Identify which cell holds the provided text, then report its [x, y] central coordinate. 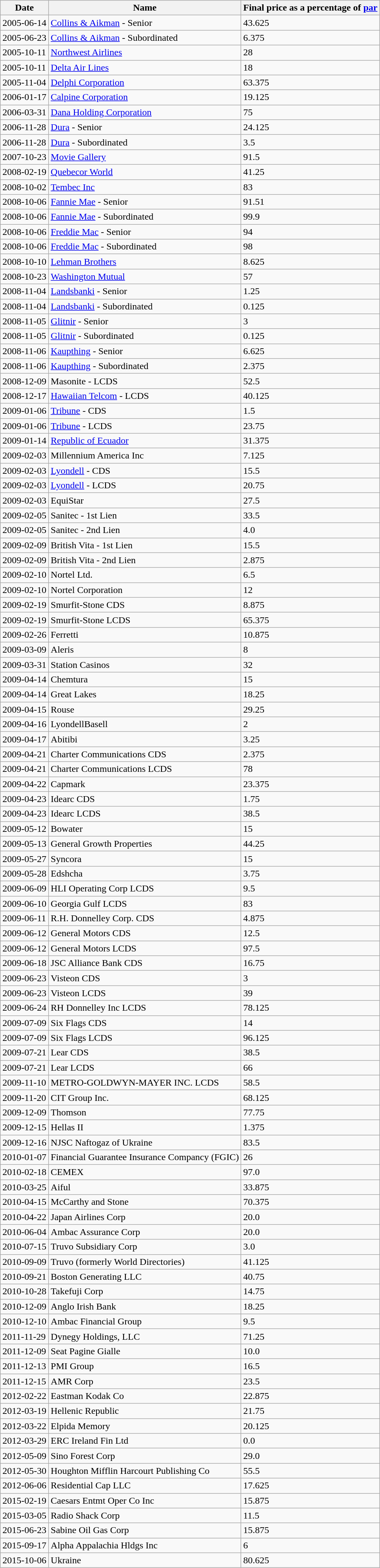
68.125 [311, 1097]
2010-02-18 [24, 1172]
Freddie Mac - Senior [145, 232]
52.5 [311, 381]
26 [311, 1157]
Ambac Financial Group [145, 1321]
Residential Cap LLC [145, 1486]
Fannie Mae - Senior [145, 202]
2010-10-28 [24, 1292]
Great Lakes [145, 695]
Financial Guarantee Insurance Compancy (FGIC) [145, 1157]
2 [311, 724]
Ferretti [145, 635]
20.125 [311, 1426]
57 [311, 276]
Six Flags LCDS [145, 1038]
6.625 [311, 351]
91.5 [311, 157]
Lyondell - CDS [145, 471]
58.5 [311, 1082]
2008-12-09 [24, 381]
29.0 [311, 1456]
2010-12-09 [24, 1306]
Smurfit-Stone LCDS [145, 620]
2015-03-05 [24, 1515]
2.875 [311, 560]
12 [311, 590]
Washington Mutual [145, 276]
33.5 [311, 515]
28 [311, 53]
1.75 [311, 799]
Abitibi [145, 739]
Elpida Memory [145, 1426]
2009-04-22 [24, 784]
Georgia Gulf LCDS [145, 903]
2015-06-23 [24, 1530]
3.5 [311, 142]
Capmark [145, 784]
2015-10-06 [24, 1560]
2010-04-22 [24, 1217]
2009-05-28 [24, 873]
20.75 [311, 486]
22.875 [311, 1396]
Truvo Subsidiary Corp [145, 1247]
EquiStar [145, 500]
Date [24, 8]
General Motors CDS [145, 933]
Dana Holding Corporation [145, 112]
Visteon CDS [145, 978]
Tribune - CDS [145, 411]
Delta Air Lines [145, 67]
Eastman Kodak Co [145, 1396]
2010-03-25 [24, 1187]
2009-01-14 [24, 441]
Alpha Appalachia Hldgs Inc [145, 1545]
78.125 [311, 1008]
2008-10-02 [24, 187]
Takefuji Corp [145, 1292]
Ukraine [145, 1560]
75 [311, 112]
27.5 [311, 500]
8 [311, 649]
21.75 [311, 1411]
3.25 [311, 739]
2012-03-29 [24, 1441]
Bowater [145, 829]
Sanitec - 1st Lien [145, 515]
McCarthy and Stone [145, 1202]
17.625 [311, 1486]
40.125 [311, 396]
2009-11-10 [24, 1082]
2009-06-11 [24, 919]
Chemtura [145, 680]
2010-06-04 [24, 1232]
Rouse [145, 709]
78 [311, 769]
Sanitec - 2nd Lien [145, 530]
16.75 [311, 963]
Ambac Assurance Corp [145, 1232]
Idearc CDS [145, 799]
Caesars Entmt Oper Co Inc [145, 1501]
2012-03-19 [24, 1411]
97.0 [311, 1172]
Anglo Irish Bank [145, 1306]
Hellas II [145, 1127]
4.0 [311, 530]
British Vita - 1st Lien [145, 545]
2015-02-19 [24, 1501]
2009-05-27 [24, 859]
2007-10-23 [24, 157]
AMR Corp [145, 1381]
83.5 [311, 1142]
19.125 [311, 97]
16.5 [311, 1366]
Lear LCDS [145, 1068]
Hellenic Republic [145, 1411]
2008-12-17 [24, 396]
Dura - Senior [145, 127]
PMI Group [145, 1366]
Truvo (formerly World Directories) [145, 1262]
0.0 [311, 1441]
2009-04-17 [24, 739]
2009-02-26 [24, 635]
Quebecor World [145, 172]
Final price as a percentage of par [311, 8]
2011-11-29 [24, 1336]
LyondellBasell [145, 724]
2009-12-15 [24, 1127]
8.875 [311, 605]
Syncora [145, 859]
2010-01-07 [24, 1157]
2015-09-17 [24, 1545]
2011-12-09 [24, 1351]
65.375 [311, 620]
66 [311, 1068]
Glitnir - Subordinated [145, 336]
40.75 [311, 1277]
4.875 [311, 919]
2012-02-22 [24, 1396]
Collins & Aikman - Subordinated [145, 38]
Japan Airlines Corp [145, 1217]
Name [145, 8]
2010-09-21 [24, 1277]
2009-04-16 [24, 724]
Sino Forest Corp [145, 1456]
2008-10-10 [24, 262]
ERC Ireland Fin Ltd [145, 1441]
Sabine Oil Gas Corp [145, 1530]
43.625 [311, 23]
44.25 [311, 844]
11.5 [311, 1515]
Seat Pagine Gialle [145, 1351]
29.25 [311, 709]
55.5 [311, 1471]
77.75 [311, 1112]
14.75 [311, 1292]
2005-11-04 [24, 82]
3.75 [311, 873]
Movie Gallery [145, 157]
2009-12-16 [24, 1142]
Kaupthing - Senior [145, 351]
2009-06-18 [24, 963]
Radio Shack Corp [145, 1515]
Landsbanki - Senior [145, 291]
1.5 [311, 411]
2009-06-10 [24, 903]
91.51 [311, 202]
Lear CDS [145, 1053]
2010-07-15 [24, 1247]
2009-06-24 [24, 1008]
Six Flags CDS [145, 1023]
Nortel Corporation [145, 590]
8.625 [311, 262]
Edshcha [145, 873]
2011-12-15 [24, 1381]
Masonite - LCDS [145, 381]
JSC Alliance Bank CDS [145, 963]
63.375 [311, 82]
Republic of Ecuador [145, 441]
6.375 [311, 38]
2012-05-30 [24, 1471]
Dura - Subordinated [145, 142]
British Vita - 2nd Lien [145, 560]
41.125 [311, 1262]
Tribune - LCDS [145, 426]
Glitnir - Senior [145, 321]
2009-03-31 [24, 665]
23.375 [311, 784]
Landsbanki - Subordinated [145, 306]
1.375 [311, 1127]
Houghton Mifflin Harcourt Publishing Co [145, 1471]
6.5 [311, 575]
Calpine Corporation [145, 97]
Tembec Inc [145, 187]
2012-03-22 [24, 1426]
41.25 [311, 172]
2011-12-13 [24, 1366]
Kaupthing - Subordinated [145, 366]
Dynegy Holdings, LLC [145, 1336]
Boston Generating LLC [145, 1277]
Northwest Airlines [145, 53]
24.125 [311, 127]
2006-01-17 [24, 97]
2009-05-13 [24, 844]
10.875 [311, 635]
Thomson [145, 1112]
Hawaiian Telcom - LCDS [145, 396]
Station Casinos [145, 665]
Aleris [145, 649]
2010-12-10 [24, 1321]
CEMEX [145, 1172]
2012-05-09 [24, 1456]
Millennium America Inc [145, 456]
14 [311, 1023]
R.H. Donnelley Corp. CDS [145, 919]
Charter Communications LCDS [145, 769]
NJSC Naftogaz of Ukraine [145, 1142]
6 [311, 1545]
2008-10-23 [24, 276]
18 [311, 67]
Lyondell - LCDS [145, 486]
2012-06-06 [24, 1486]
Charter Communications CDS [145, 754]
HLI Operating Corp LCDS [145, 888]
71.25 [311, 1336]
12.5 [311, 933]
99.9 [311, 217]
Nortel Ltd. [145, 575]
7.125 [311, 456]
3.0 [311, 1247]
Lehman Brothers [145, 262]
General Motors LCDS [145, 948]
Visteon LCDS [145, 993]
2010-09-09 [24, 1262]
2005-06-23 [24, 38]
Idearc LCDS [145, 814]
Fannie Mae - Subordinated [145, 217]
2009-06-09 [24, 888]
23.75 [311, 426]
94 [311, 232]
2008-02-19 [24, 172]
97.5 [311, 948]
RH Donnelley Inc LCDS [145, 1008]
33.875 [311, 1187]
Smurfit-Stone CDS [145, 605]
32 [311, 665]
Aiful [145, 1187]
10.0 [311, 1351]
2009-04-15 [24, 709]
2009-11-20 [24, 1097]
General Growth Properties [145, 844]
1.25 [311, 291]
39 [311, 993]
2009-12-09 [24, 1112]
2005-06-14 [24, 23]
2009-03-09 [24, 649]
2010-04-15 [24, 1202]
98 [311, 247]
Collins & Aikman - Senior [145, 23]
METRO-GOLDWYN-MAYER INC. LCDS [145, 1082]
CIT Group Inc. [145, 1097]
80.625 [311, 1560]
2006-03-31 [24, 112]
2009-05-12 [24, 829]
Freddie Mac - Subordinated [145, 247]
31.375 [311, 441]
70.375 [311, 1202]
96.125 [311, 1038]
Delphi Corporation [145, 82]
23.5 [311, 1381]
